Return [X, Y] of the center of cell containing provided text 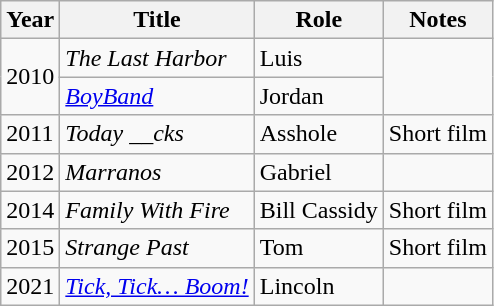
Family With Fire [157, 210]
Bill Cassidy [318, 210]
Gabriel [318, 172]
Strange Past [157, 248]
Marranos [157, 172]
Today __cks [157, 134]
Notes [438, 20]
BoyBand [157, 96]
2021 [30, 286]
The Last Harbor [157, 58]
Tick, Tick… Boom! [157, 286]
2010 [30, 77]
2015 [30, 248]
Tom [318, 248]
Asshole [318, 134]
Lincoln [318, 286]
2012 [30, 172]
2014 [30, 210]
Jordan [318, 96]
2011 [30, 134]
Luis [318, 58]
Role [318, 20]
Title [157, 20]
Year [30, 20]
